Locate the cell with the specified text and output its [x, y] center coordinate. 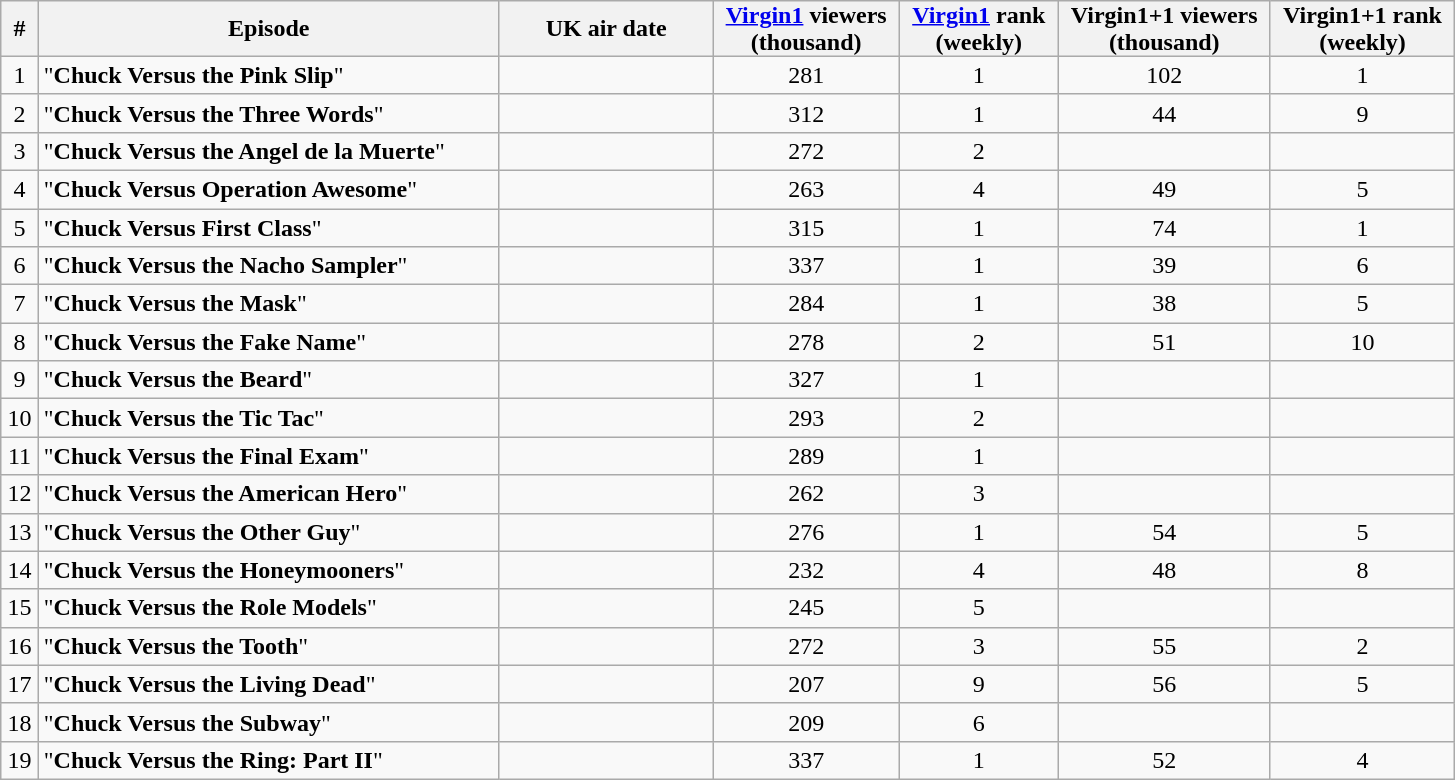
232 [806, 570]
"Chuck Versus the Three Words" [268, 113]
262 [806, 494]
51 [1164, 342]
"Chuck Versus First Class" [268, 227]
284 [806, 304]
17 [20, 684]
209 [806, 722]
"Chuck Versus the Pink Slip" [268, 75]
# [20, 29]
289 [806, 456]
Episode [268, 29]
"Chuck Versus the American Hero" [268, 494]
"Chuck Versus the Tic Tac" [268, 418]
49 [1164, 189]
327 [806, 380]
"Chuck Versus the Tooth" [268, 646]
"Chuck Versus the Role Models" [268, 608]
"Chuck Versus the Other Guy" [268, 532]
Virgin1+1 viewers(thousand) [1164, 29]
102 [1164, 75]
39 [1164, 266]
74 [1164, 227]
293 [806, 418]
"Chuck Versus the Beard" [268, 380]
16 [20, 646]
276 [806, 532]
"Chuck Versus the Fake Name" [268, 342]
Virgin1 viewers(thousand) [806, 29]
315 [806, 227]
"Chuck Versus the Living Dead" [268, 684]
14 [20, 570]
38 [1164, 304]
"Chuck Versus the Honeymooners" [268, 570]
12 [20, 494]
278 [806, 342]
245 [806, 608]
13 [20, 532]
UK air date [606, 29]
"Chuck Versus Operation Awesome" [268, 189]
56 [1164, 684]
52 [1164, 760]
Virgin1+1 rank(weekly) [1362, 29]
Virgin1 rank(weekly) [978, 29]
"Chuck Versus the Ring: Part II" [268, 760]
54 [1164, 532]
"Chuck Versus the Final Exam" [268, 456]
312 [806, 113]
281 [806, 75]
"Chuck Versus the Nacho Sampler" [268, 266]
44 [1164, 113]
11 [20, 456]
207 [806, 684]
18 [20, 722]
263 [806, 189]
"Chuck Versus the Angel de la Muerte" [268, 151]
55 [1164, 646]
7 [20, 304]
"Chuck Versus the Mask" [268, 304]
48 [1164, 570]
"Chuck Versus the Subway" [268, 722]
15 [20, 608]
19 [20, 760]
